Return (X, Y) of the center of cell containing provided text 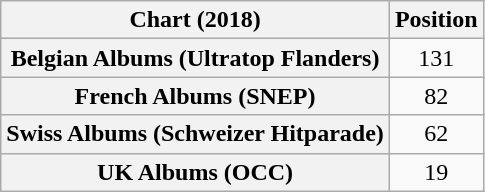
Position (436, 20)
Belgian Albums (Ultratop Flanders) (196, 58)
19 (436, 172)
131 (436, 58)
62 (436, 134)
82 (436, 96)
UK Albums (OCC) (196, 172)
Swiss Albums (Schweizer Hitparade) (196, 134)
Chart (2018) (196, 20)
French Albums (SNEP) (196, 96)
